Return [x, y] of the center of cell containing provided text 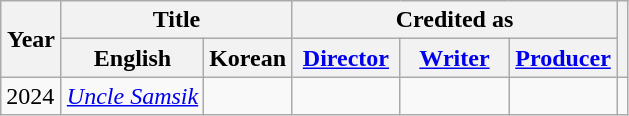
2024 [32, 96]
Director [346, 58]
Korean [248, 58]
Producer [564, 58]
Title [176, 20]
Year [32, 39]
Writer [454, 58]
Credited as [455, 20]
English [132, 58]
Uncle Samsik [132, 96]
